Detect which cell encompasses the target text, then output its [x, y] center coordinate. 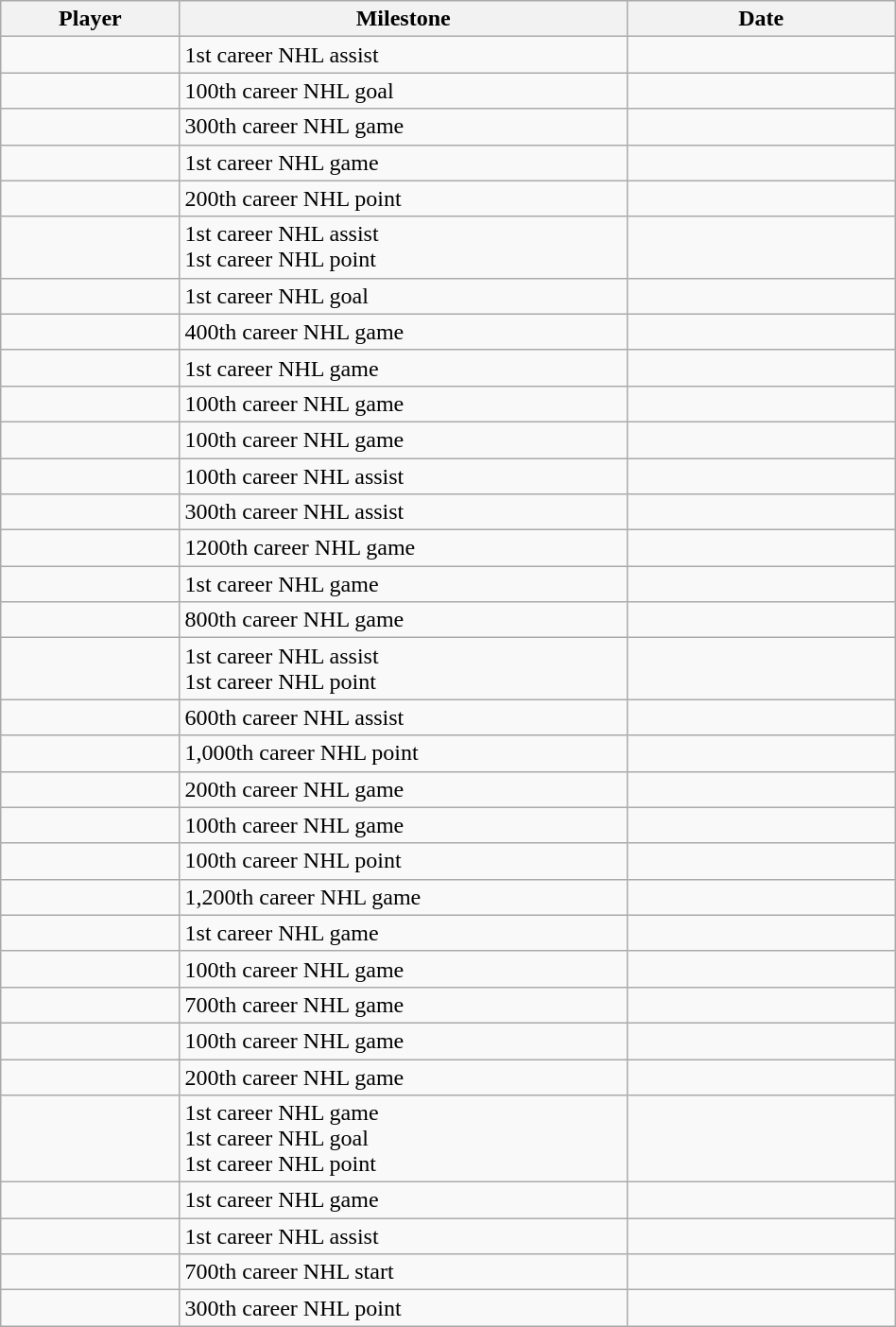
300th career NHL game [403, 127]
1st career NHL game1st career NHL goal1st career NHL point [403, 1139]
200th career NHL point [403, 198]
700th career NHL start [403, 1272]
1200th career NHL game [403, 548]
Player [91, 19]
300th career NHL assist [403, 512]
700th career NHL game [403, 1005]
100th career NHL point [403, 861]
Date [761, 19]
1st career NHL goal [403, 296]
300th career NHL point [403, 1308]
100th career NHL goal [403, 91]
600th career NHL assist [403, 717]
Milestone [403, 19]
400th career NHL game [403, 332]
800th career NHL game [403, 620]
1,000th career NHL point [403, 753]
1,200th career NHL game [403, 897]
100th career NHL assist [403, 475]
